Pinpoint the cell where the given text exists, returning its (x, y) midpoint coordinate. 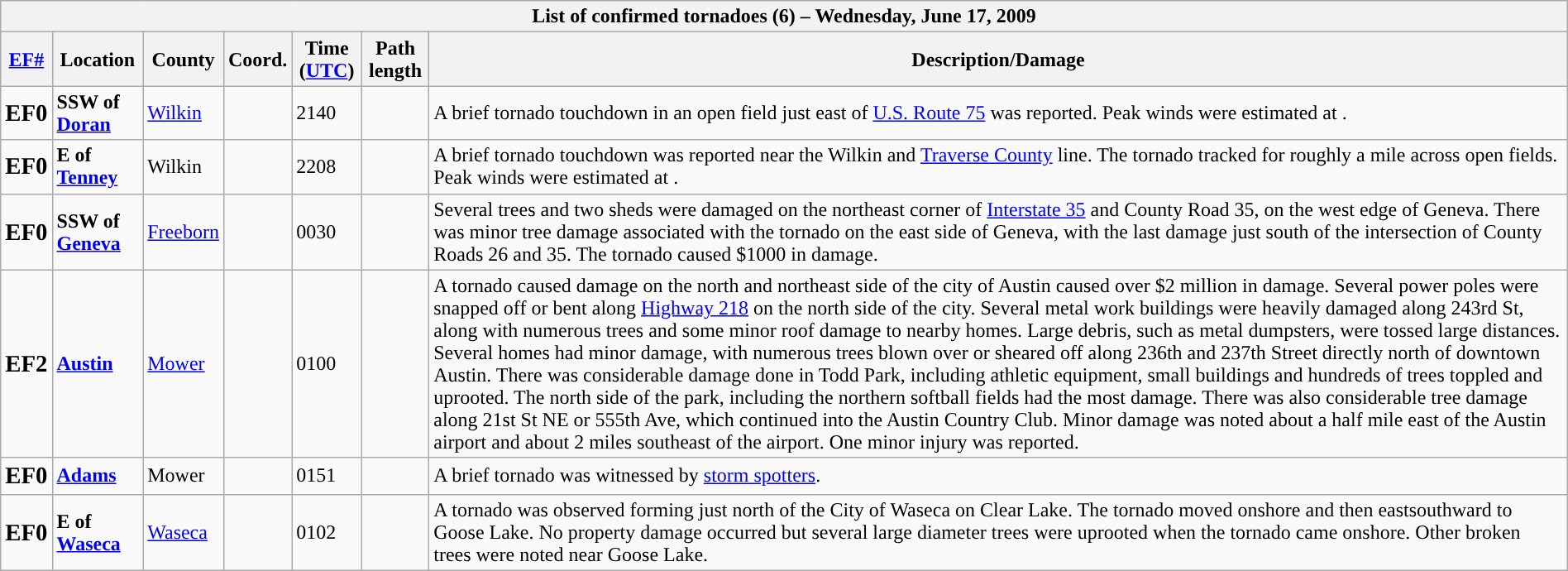
Waseca (184, 532)
List of confirmed tornadoes (6) – Wednesday, June 17, 2009 (784, 17)
Austin (98, 364)
E of Tenney (98, 167)
E of Waseca (98, 532)
Path length (395, 60)
A brief tornado was witnessed by storm spotters. (999, 476)
Coord. (257, 60)
SSW of Doran (98, 113)
A brief tornado touchdown in an open field just east of U.S. Route 75 was reported. Peak winds were estimated at . (999, 113)
Time (UTC) (327, 60)
Freeborn (184, 232)
0100 (327, 364)
Description/Damage (999, 60)
SSW of Geneva (98, 232)
Adams (98, 476)
Location (98, 60)
0102 (327, 532)
County (184, 60)
EF2 (26, 364)
0151 (327, 476)
0030 (327, 232)
EF# (26, 60)
2140 (327, 113)
2208 (327, 167)
